Scan for the cell matching the given text and deliver its (X, Y) coordinate at center. 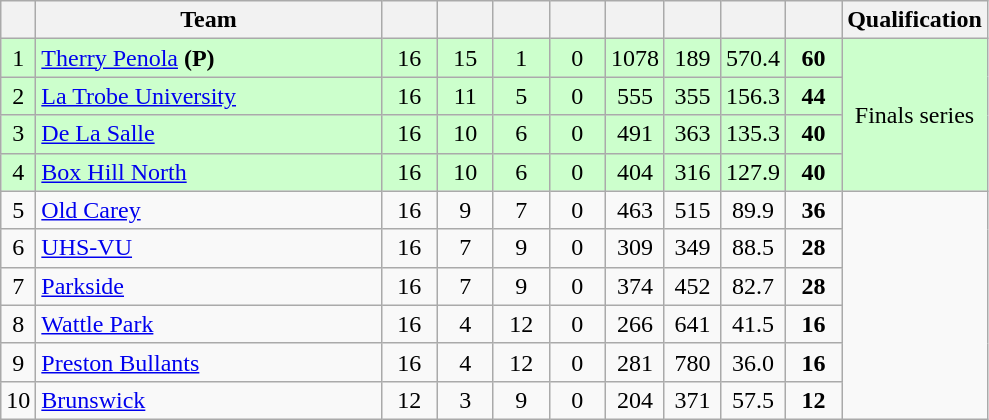
36.0 (752, 362)
2 (18, 96)
15 (465, 58)
La Trobe University (208, 96)
355 (692, 96)
Finals series (915, 115)
Qualification (915, 20)
Therry Penola (P) (208, 58)
189 (692, 58)
374 (634, 286)
89.9 (752, 210)
641 (692, 324)
Team (208, 20)
281 (634, 362)
Old Carey (208, 210)
88.5 (752, 248)
463 (634, 210)
82.7 (752, 286)
44 (814, 96)
452 (692, 286)
UHS-VU (208, 248)
515 (692, 210)
41.5 (752, 324)
780 (692, 362)
316 (692, 172)
349 (692, 248)
363 (692, 134)
371 (692, 400)
11 (465, 96)
57.5 (752, 400)
1078 (634, 58)
204 (634, 400)
156.3 (752, 96)
Brunswick (208, 400)
266 (634, 324)
Wattle Park (208, 324)
555 (634, 96)
Parkside (208, 286)
36 (814, 210)
491 (634, 134)
Preston Bullants (208, 362)
8 (18, 324)
60 (814, 58)
570.4 (752, 58)
309 (634, 248)
135.3 (752, 134)
404 (634, 172)
De La Salle (208, 134)
127.9 (752, 172)
Box Hill North (208, 172)
